Determine the (x, y) coordinate at the center of the cell enclosing the given text.  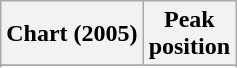
Peakposition (189, 34)
Chart (2005) (72, 34)
